Pinpoint the cell where the given text exists, returning its (x, y) midpoint coordinate. 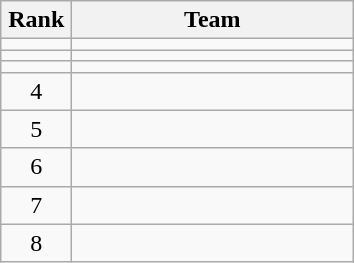
4 (36, 91)
6 (36, 167)
Team (212, 20)
8 (36, 243)
5 (36, 129)
Rank (36, 20)
7 (36, 205)
